Find where the given text appears and provide that cell's center as [X, Y] coordinate. 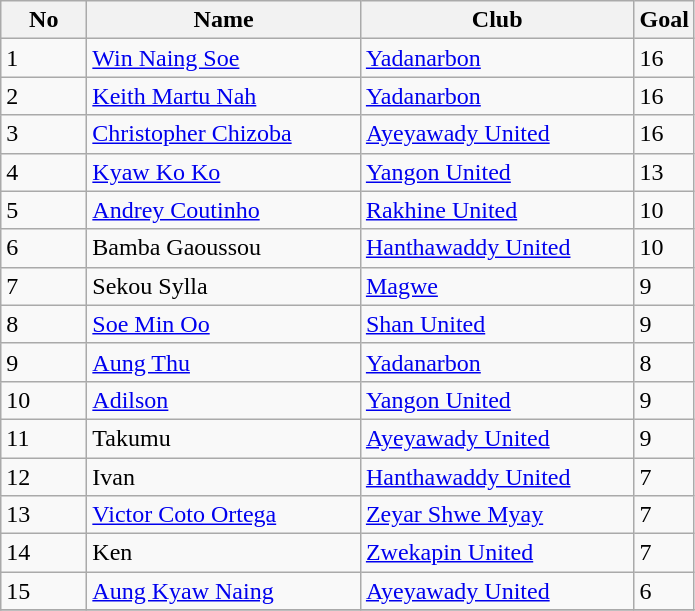
11 [44, 438]
5 [44, 210]
Kyaw Ko Ko [224, 172]
Goal [664, 20]
Magwe [497, 286]
Keith Martu Nah [224, 96]
Adilson [224, 400]
Ivan [224, 477]
1 [44, 58]
Rakhine United [497, 210]
Victor Coto Ortega [224, 515]
Christopher Chizoba [224, 134]
Shan United [497, 324]
Andrey Coutinho [224, 210]
Zwekapin United [497, 553]
12 [44, 477]
Club [497, 20]
Aung Kyaw Naing [224, 591]
Aung Thu [224, 362]
Zeyar Shwe Myay [497, 515]
4 [44, 172]
Win Naing Soe [224, 58]
3 [44, 134]
Bamba Gaoussou [224, 248]
14 [44, 553]
Name [224, 20]
No [44, 20]
Sekou Sylla [224, 286]
Soe Min Oo [224, 324]
15 [44, 591]
Takumu [224, 438]
2 [44, 96]
Ken [224, 553]
